Return the [x, y] coordinate for the center point of the cell that contains the specified text.  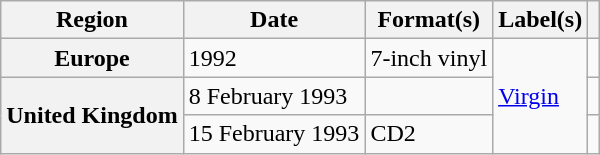
Label(s) [540, 20]
CD2 [429, 134]
1992 [274, 58]
Format(s) [429, 20]
15 February 1993 [274, 134]
8 February 1993 [274, 96]
United Kingdom [92, 115]
7-inch vinyl [429, 58]
Date [274, 20]
Virgin [540, 96]
Region [92, 20]
Europe [92, 58]
